Scan for the cell matching the given text and deliver its (x, y) coordinate at center. 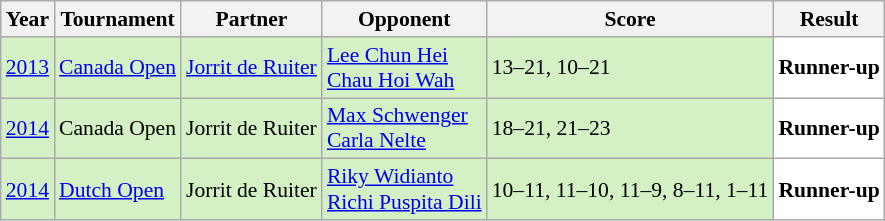
Year (28, 19)
Score (630, 19)
13–21, 10–21 (630, 68)
Max Schwenger Carla Nelte (404, 128)
2013 (28, 68)
Dutch Open (118, 190)
10–11, 11–10, 11–9, 8–11, 1–11 (630, 190)
18–21, 21–23 (630, 128)
Result (828, 19)
Partner (252, 19)
Opponent (404, 19)
Lee Chun Hei Chau Hoi Wah (404, 68)
Riky Widianto Richi Puspita Dili (404, 190)
Tournament (118, 19)
